Capture the cell that displays the provided text and extract its [x, y] central coordinate. 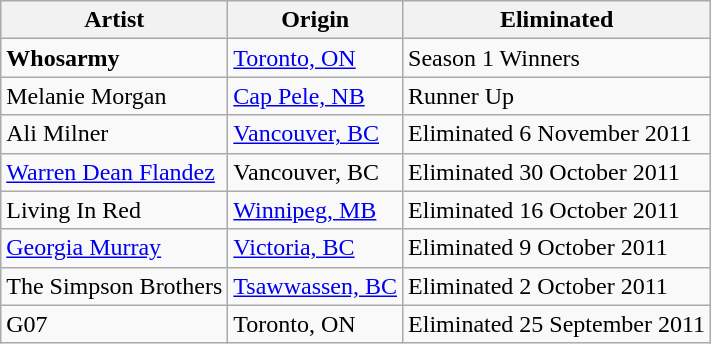
Victoria, BC [316, 248]
Eliminated [557, 20]
Runner Up [557, 96]
Melanie Morgan [114, 96]
Eliminated 9 October 2011 [557, 248]
The Simpson Brothers [114, 286]
G07 [114, 324]
Winnipeg, MB [316, 210]
Georgia Murray [114, 248]
Season 1 Winners [557, 58]
Ali Milner [114, 134]
Eliminated 6 November 2011 [557, 134]
Eliminated 25 September 2011 [557, 324]
Tsawwassen, BC [316, 286]
Living In Red [114, 210]
Cap Pele, NB [316, 96]
Eliminated 30 October 2011 [557, 172]
Warren Dean Flandez [114, 172]
Eliminated 2 October 2011 [557, 286]
Whosarmy [114, 58]
Eliminated 16 October 2011 [557, 210]
Origin [316, 20]
Artist [114, 20]
